Return the (X, Y) coordinate for the center point of the cell that contains the specified text.  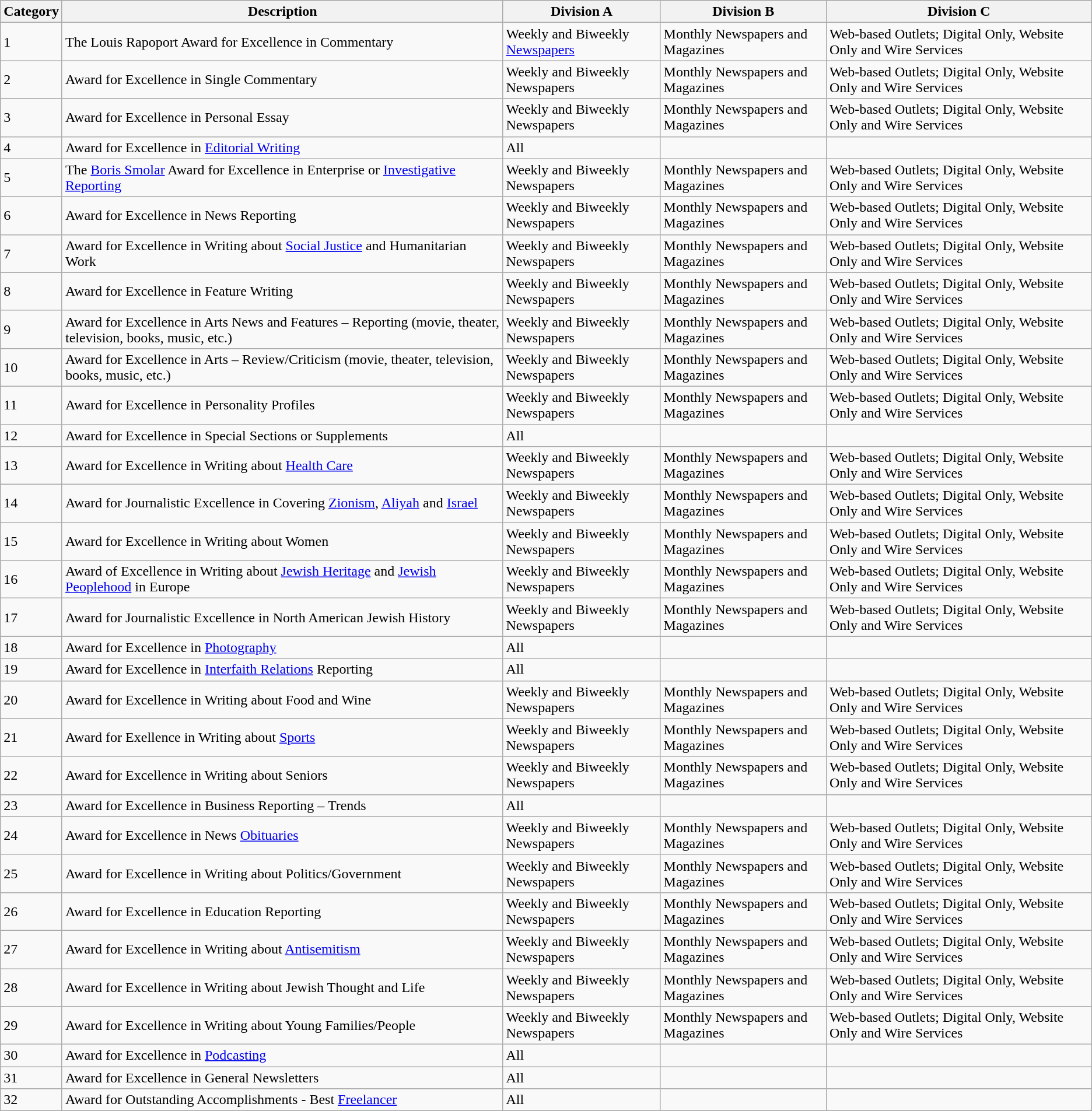
Award for Excellence in News Reporting (282, 216)
Award for Excellence in Writing about Jewish Thought and Life (282, 987)
25 (32, 874)
Award for Excellence in Podcasting (282, 1056)
Award of Excellence in Writing about Jewish Heritage and Jewish Peoplehood in Europe (282, 580)
10 (32, 367)
13 (32, 465)
5 (32, 177)
31 (32, 1078)
Award for Excellence in Feature Writing (282, 292)
Award for Excellence in Writing about Women (282, 541)
16 (32, 580)
15 (32, 541)
1 (32, 42)
30 (32, 1056)
3 (32, 118)
22 (32, 776)
Award for Exellence in Writing about Sports (282, 737)
The Boris Smolar Award for Excellence in Enterprise or Investigative Reporting (282, 177)
Award for Excellence in Writing about Food and Wine (282, 700)
27 (32, 949)
23 (32, 805)
7 (32, 253)
8 (32, 292)
26 (32, 911)
Award for Excellence in Education Reporting (282, 911)
Description (282, 12)
Award for Excellence in Personality Profiles (282, 405)
Award for Excellence in Personal Essay (282, 118)
Award for Excellence in Interfaith Relations Reporting (282, 670)
Award for Outstanding Accomplishments - Best Freelancer (282, 1100)
Award for Excellence in News Obituaries (282, 835)
Award for Excellence in Writing about Antisemitism (282, 949)
19 (32, 670)
The Louis Rapoport Award for Excellence in Commentary (282, 42)
Award for Excellence in General Newsletters (282, 1078)
14 (32, 504)
29 (32, 1025)
Award for Excellence in Writing about Health Care (282, 465)
Award for Excellence in Writing about Politics/Government (282, 874)
9 (32, 329)
Division B (743, 12)
11 (32, 405)
17 (32, 617)
4 (32, 148)
Division C (959, 12)
6 (32, 216)
Award for Excellence in Special Sections or Supplements (282, 436)
2 (32, 79)
Award for Excellence in Writing about Young Families/People (282, 1025)
Award for Excellence in Business Reporting – Trends (282, 805)
Category (32, 12)
Award for Excellence in Photography (282, 647)
24 (32, 835)
Award for Journalistic Excellence in Covering Zionism, Aliyah and Israel (282, 504)
Award for Excellence in Editorial Writing (282, 148)
20 (32, 700)
32 (32, 1100)
Award for Excellence in Writing about Seniors (282, 776)
Award for Excellence in Single Commentary (282, 79)
28 (32, 987)
Award for Journalistic Excellence in North American Jewish History (282, 617)
21 (32, 737)
Award for Excellence in Arts – Review/Criticism (movie, theater, television, books, music, etc.) (282, 367)
Award for Excellence in Writing about Social Justice and Humanitarian Work (282, 253)
18 (32, 647)
Award for Excellence in Arts News and Features – Reporting (movie, theater, television, books, music, etc.) (282, 329)
Division A (582, 12)
12 (32, 436)
